Identify which cell holds the provided text, then report its [X, Y] central coordinate. 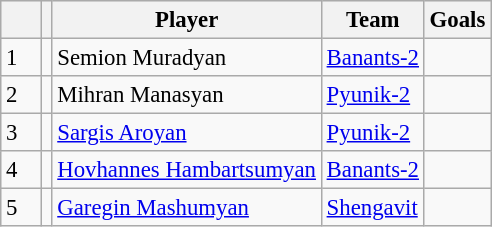
1 [22, 58]
Semion Muradyan [186, 58]
Team [372, 20]
Shengavit [372, 208]
Hovhannes Hambartsumyan [186, 170]
3 [22, 133]
Mihran Manasyan [186, 95]
4 [22, 170]
Sargis Aroyan [186, 133]
2 [22, 95]
Goals [457, 20]
Garegin Mashumyan [186, 208]
5 [22, 208]
Player [186, 20]
